Capture the cell that displays the provided text and extract its [x, y] central coordinate. 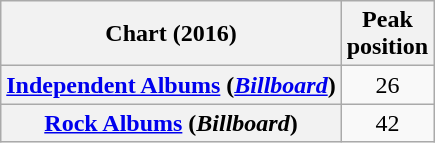
Peakposition [387, 34]
Independent Albums (Billboard) [171, 85]
26 [387, 85]
42 [387, 123]
Chart (2016) [171, 34]
Rock Albums (Billboard) [171, 123]
